Pinpoint the cell where the given text exists, returning its (X, Y) midpoint coordinate. 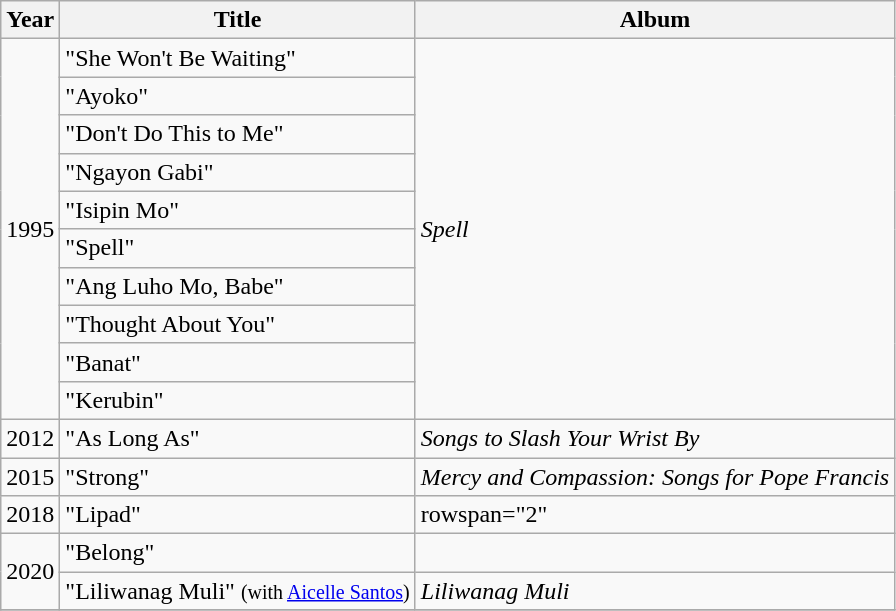
Liliwanag Muli (654, 591)
"Banat" (238, 362)
"Don't Do This to Me" (238, 134)
"Thought About You" (238, 324)
2012 (30, 438)
Spell (654, 230)
"Ayoko" (238, 96)
Year (30, 20)
2015 (30, 477)
2020 (30, 572)
2018 (30, 515)
Title (238, 20)
"Lipad" (238, 515)
"Kerubin" (238, 400)
Album (654, 20)
"As Long As" (238, 438)
"Spell" (238, 248)
"Ngayon Gabi" (238, 172)
rowspan="2" (654, 515)
"Liliwanag Muli" (with Aicelle Santos) (238, 591)
Songs to Slash Your Wrist By (654, 438)
"Ang Luho Mo, Babe" (238, 286)
"She Won't Be Waiting" (238, 58)
"Belong" (238, 553)
Mercy and Compassion: Songs for Pope Francis (654, 477)
"Isipin Mo" (238, 210)
1995 (30, 230)
"Strong" (238, 477)
